Detect which cell encompasses the target text, then output its (x, y) center coordinate. 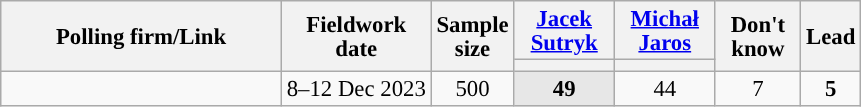
Don't know (758, 36)
Lead (831, 36)
Michał Jaros (664, 30)
7 (758, 90)
44 (664, 90)
500 (472, 90)
Jacek Sutryk (564, 30)
49 (564, 90)
5 (831, 90)
Fieldworkdate (356, 36)
Samplesize (472, 36)
8–12 Dec 2023 (356, 90)
Polling firm/Link (142, 36)
